Search for the cell housing the specified text and yield its (x, y) center coordinate. 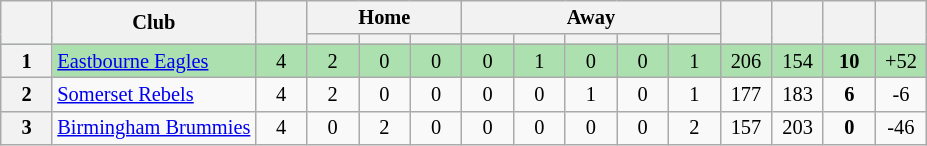
154 (798, 61)
6 (849, 94)
Birmingham Brummies (154, 128)
-46 (901, 128)
-6 (901, 94)
3 (27, 128)
183 (798, 94)
206 (746, 61)
157 (746, 128)
10 (849, 61)
Somerset Rebels (154, 94)
177 (746, 94)
Away (591, 17)
Home (384, 17)
Eastbourne Eagles (154, 61)
+52 (901, 61)
203 (798, 128)
Club (154, 22)
